Search for the cell housing the specified text and yield its (x, y) center coordinate. 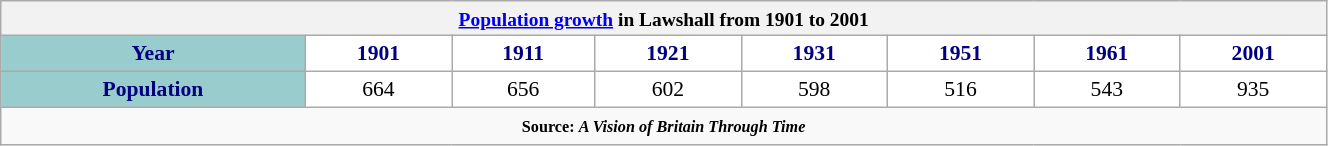
Year (154, 54)
1931 (814, 54)
1951 (960, 54)
935 (1253, 90)
602 (668, 90)
543 (1107, 90)
1921 (668, 54)
1901 (378, 54)
Source: A Vision of Britain Through Time (664, 126)
1961 (1107, 54)
1911 (524, 54)
656 (524, 90)
Population growth in Lawshall from 1901 to 2001 (664, 18)
2001 (1253, 54)
516 (960, 90)
598 (814, 90)
Population (154, 90)
664 (378, 90)
